Extract the (x, y) coordinate from the center of the cell holding the provided text.  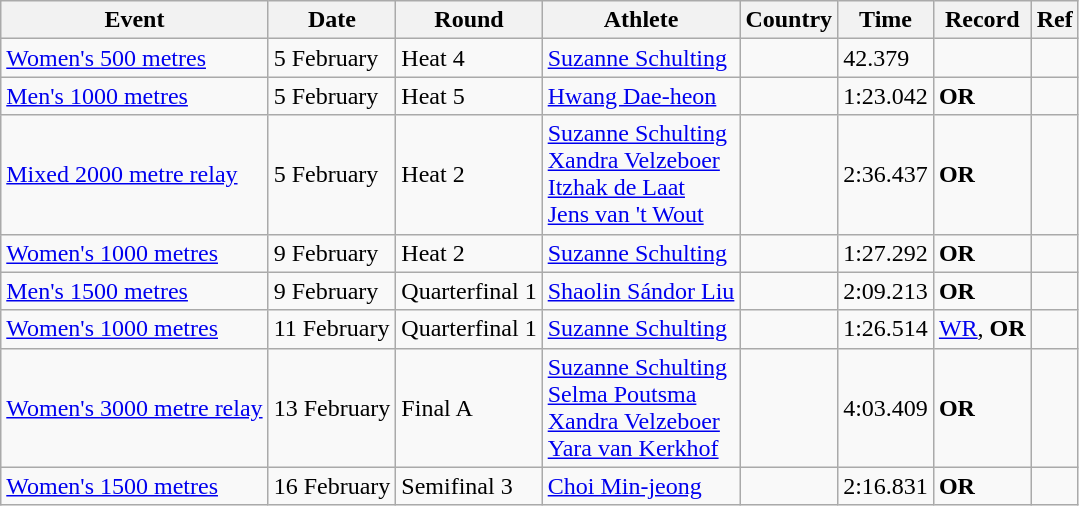
Country (789, 20)
Shaolin Sándor Liu (641, 291)
16 February (332, 486)
Semifinal 3 (469, 486)
2:36.437 (886, 174)
11 February (332, 329)
Final A (469, 408)
Time (886, 20)
Event (134, 20)
13 February (332, 408)
Men's 1500 metres (134, 291)
Athlete (641, 20)
Round (469, 20)
1:23.042 (886, 96)
Heat 4 (469, 58)
2:09.213 (886, 291)
Ref (1054, 20)
Hwang Dae-heon (641, 96)
Mixed 2000 metre relay (134, 174)
Men's 1000 metres (134, 96)
Date (332, 20)
4:03.409 (886, 408)
Suzanne SchultingXandra VelzeboerItzhak de LaatJens van 't Wout (641, 174)
Heat 5 (469, 96)
1:27.292 (886, 253)
WR, OR (982, 329)
Women's 500 metres (134, 58)
Women's 1500 metres (134, 486)
2:16.831 (886, 486)
Record (982, 20)
1:26.514 (886, 329)
Choi Min-jeong (641, 486)
Women's 3000 metre relay (134, 408)
Suzanne SchultingSelma PoutsmaXandra VelzeboerYara van Kerkhof (641, 408)
42.379 (886, 58)
